Search for the cell housing the specified text and yield its [X, Y] center coordinate. 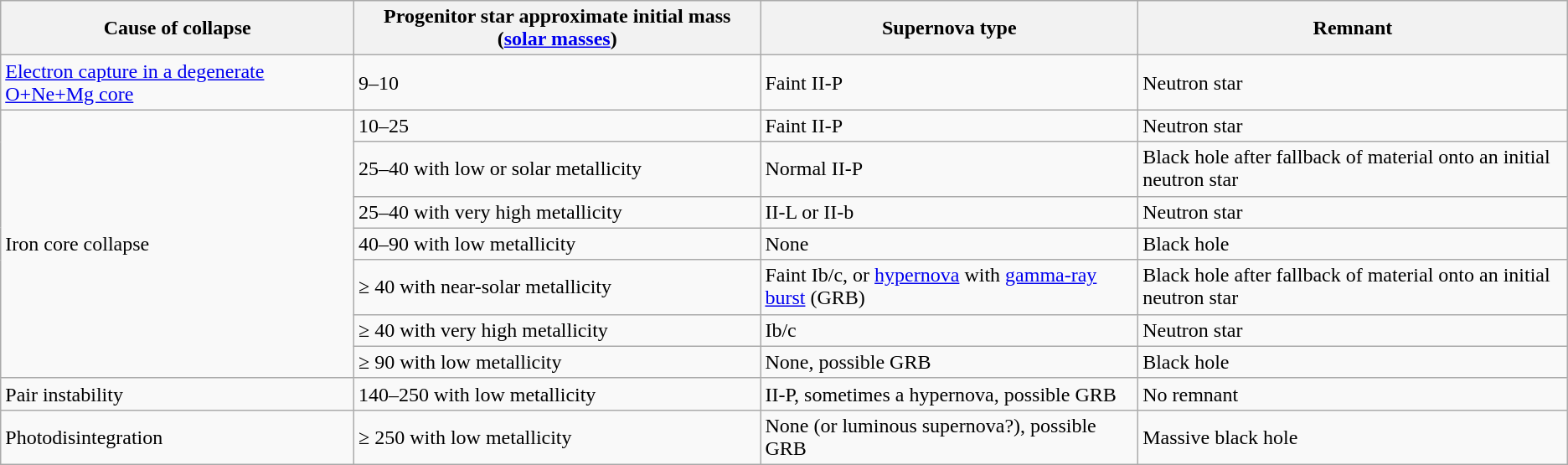
Cause of collapse [178, 28]
Normal II-P [950, 169]
Massive black hole [1354, 437]
Photodisintegration [178, 437]
Pair instability [178, 394]
None [950, 244]
Progenitor star approximate initial mass (solar masses) [558, 28]
25–40 with low or solar metallicity [558, 169]
II-L or II-b [950, 212]
40–90 with low metallicity [558, 244]
Electron capture in a degenerate O+Ne+Mg core [178, 82]
None (or luminous supernova?), possible GRB [950, 437]
Supernova type [950, 28]
II-P, sometimes a hypernova, possible GRB [950, 394]
10–25 [558, 126]
None, possible GRB [950, 362]
9–10 [558, 82]
Remnant [1354, 28]
25–40 with very high metallicity [558, 212]
≥ 90 with low metallicity [558, 362]
140–250 with low metallicity [558, 394]
Ib/c [950, 330]
Iron core collapse [178, 244]
≥ 40 with very high metallicity [558, 330]
No remnant [1354, 394]
≥ 40 with near-solar metallicity [558, 287]
Faint Ib/c, or hypernova with gamma-ray burst (GRB) [950, 287]
≥ 250 with low metallicity [558, 437]
